Provide the [x, y] coordinate of the cell's center where the given text is located.  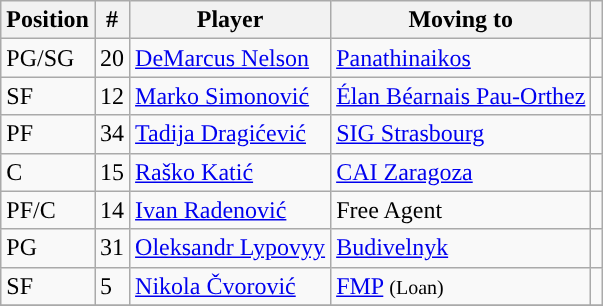
PG/SG [48, 58]
PG [48, 248]
5 [112, 286]
DeMarcus Nelson [230, 58]
SIG Strasbourg [461, 134]
PF/C [48, 210]
Ivan Radenović [230, 210]
Free Agent [461, 210]
Nikola Čvorović [230, 286]
PF [48, 134]
Tadija Dragićević [230, 134]
34 [112, 134]
Raško Katić [230, 172]
Budivelnyk [461, 248]
CAI Zaragoza [461, 172]
Élan Béarnais Pau-Orthez [461, 96]
12 [112, 96]
# [112, 20]
C [48, 172]
20 [112, 58]
Moving to [461, 20]
Position [48, 20]
Player [230, 20]
Marko Simonović [230, 96]
Oleksandr Lypovyy [230, 248]
FMP (Loan) [461, 286]
14 [112, 210]
15 [112, 172]
Panathinaikos [461, 58]
31 [112, 248]
